Locate the cell with the specified text and output its [x, y] center coordinate. 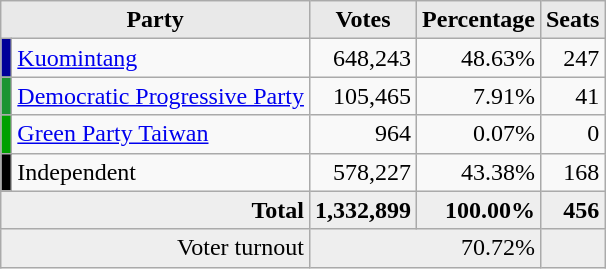
Independent [161, 172]
41 [572, 96]
0.07% [479, 134]
247 [572, 58]
Green Party Taiwan [161, 134]
43.38% [479, 172]
Kuomintang [161, 58]
Total [156, 210]
105,465 [362, 96]
100.00% [479, 210]
Votes [362, 20]
Voter turnout [156, 248]
648,243 [362, 58]
Democratic Progressive Party [161, 96]
0 [572, 134]
1,332,899 [362, 210]
7.91% [479, 96]
168 [572, 172]
48.63% [479, 58]
Seats [572, 20]
70.72% [424, 248]
Party [156, 20]
964 [362, 134]
578,227 [362, 172]
456 [572, 210]
Percentage [479, 20]
